Capture the cell that displays the provided text and extract its [x, y] central coordinate. 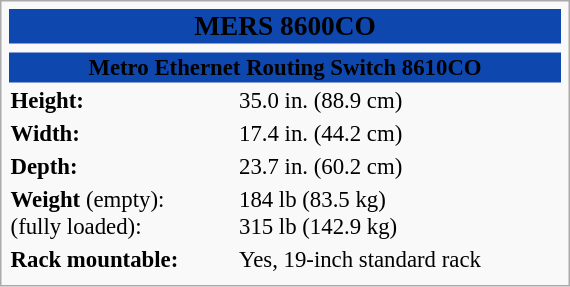
MERS 8600CO [285, 26]
Height: [122, 101]
35.0 in. (88.9 cm) [398, 101]
Width: [122, 134]
Weight (empty):(fully loaded): [122, 214]
23.7 in. (60.2 cm) [398, 167]
184 lb (83.5 kg)315 lb (142.9 kg) [398, 214]
17.4 in. (44.2 cm) [398, 134]
Rack mountable: [122, 260]
Depth: [122, 167]
Metro Ethernet Routing Switch 8610CO [285, 68]
Yes, 19-inch standard rack [398, 260]
